Identify which cell holds the provided text, then report its (x, y) central coordinate. 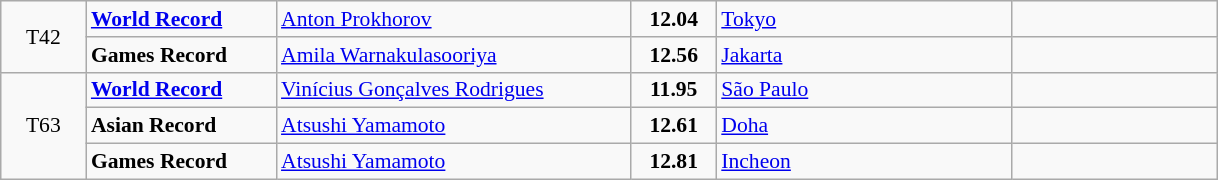
São Paulo (864, 90)
Anton Prokhorov (454, 19)
12.56 (674, 55)
11.95 (674, 90)
12.81 (674, 162)
Vinícius Gonçalves Rodrigues (454, 90)
12.04 (674, 19)
Incheon (864, 162)
Doha (864, 126)
Amila Warnakulasooriya (454, 55)
Tokyo (864, 19)
Asian Record (181, 126)
Jakarta (864, 55)
T63 (44, 126)
12.61 (674, 126)
T42 (44, 36)
